Return the [X, Y] coordinate for the center point of the cell that contains the specified text.  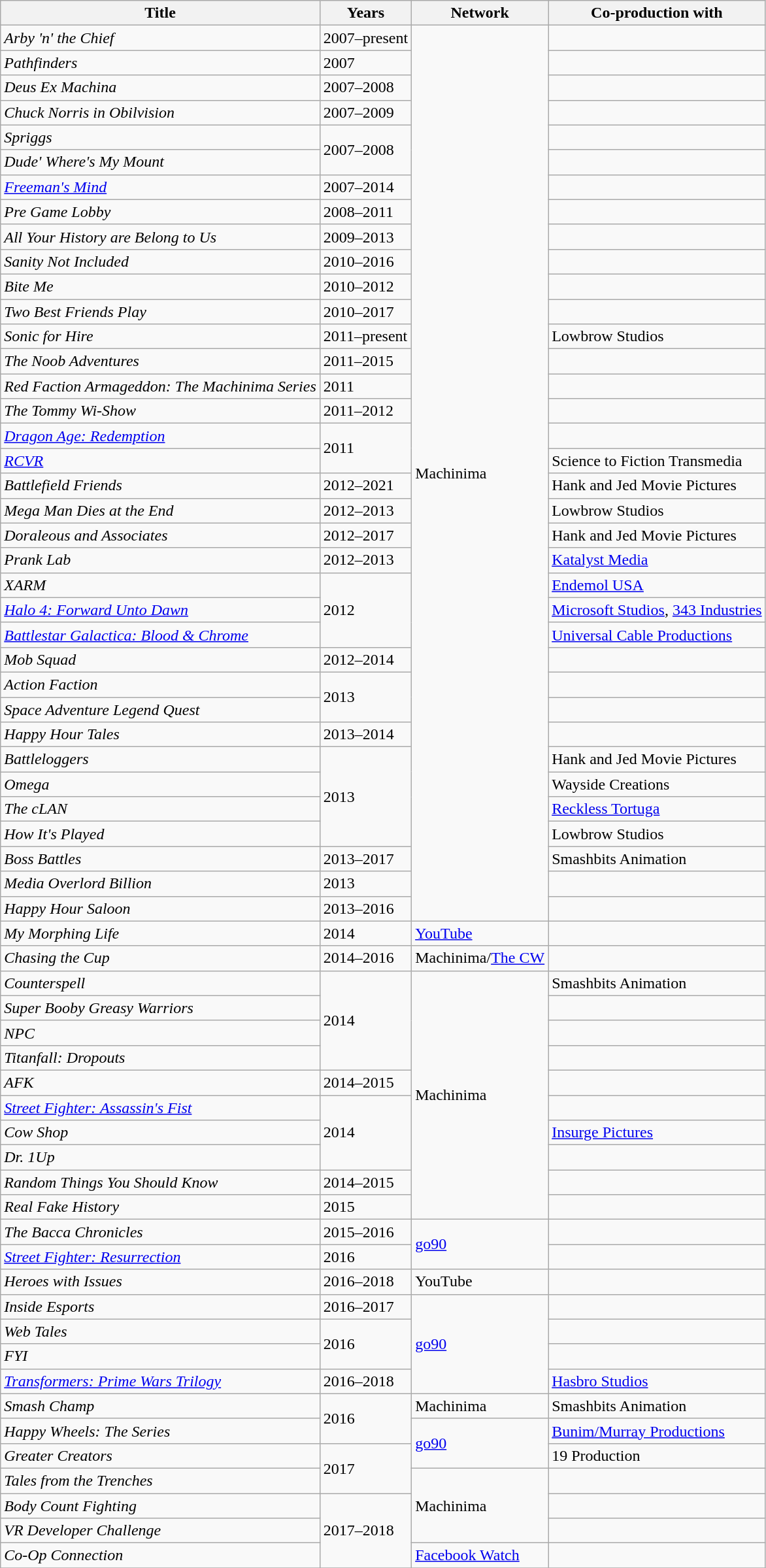
Sonic for Hire [161, 337]
Facebook Watch [480, 1556]
Titanfall: Dropouts [161, 1058]
Spriggs [161, 137]
2009–2013 [365, 237]
The cLAN [161, 809]
How It's Played [161, 834]
Sanity Not Included [161, 261]
Happy Wheels: The Series [161, 1431]
Arby 'n' the Chief [161, 38]
Bite Me [161, 286]
2007–2009 [365, 112]
All Your History are Belong to Us [161, 237]
2011–2015 [365, 361]
2013–2017 [365, 859]
2012 [365, 610]
Deus Ex Machina [161, 88]
Random Things You Should Know [161, 1182]
2011–present [365, 337]
Dr. 1Up [161, 1158]
Dragon Age: Redemption [161, 436]
The Noob Adventures [161, 361]
Chuck Norris in Obilvision [161, 112]
2010–2012 [365, 286]
2013–2016 [365, 909]
The Tommy Wi-Show [161, 411]
RCVR [161, 461]
19 Production [657, 1456]
Battlestar Galactica: Blood & Chrome [161, 635]
Katalyst Media [657, 560]
2007–present [365, 38]
2010–2016 [365, 261]
Hasbro Studios [657, 1381]
Network [480, 13]
Happy Hour Saloon [161, 909]
2016–2017 [365, 1307]
Years [365, 13]
2015 [365, 1207]
Wayside Creations [657, 784]
2014–2016 [365, 958]
Mob Squad [161, 659]
Web Tales [161, 1331]
2007–2014 [365, 187]
2011–2012 [365, 411]
Bunim/Murray Productions [657, 1431]
Smash Champ [161, 1406]
My Morphing Life [161, 933]
Omega [161, 784]
2012–2014 [365, 659]
Two Best Friends Play [161, 312]
Co-Op Connection [161, 1556]
Super Booby Greasy Warriors [161, 1008]
Counterspell [161, 983]
XARM [161, 585]
2012–2017 [365, 535]
VR Developer Challenge [161, 1531]
Happy Hour Tales [161, 735]
2013–2014 [365, 735]
Heroes with Issues [161, 1282]
2017 [365, 1468]
Space Adventure Legend Quest [161, 709]
Freeman's Mind [161, 187]
2010–2017 [365, 312]
2008–2011 [365, 212]
Battlefield Friends [161, 486]
Boss Battles [161, 859]
Action Faction [161, 684]
Red Faction Armageddon: The Machinima Series [161, 386]
Machinima/The CW [480, 958]
Dude' Where's My Mount [161, 162]
Tales from the Trenches [161, 1480]
Title [161, 13]
Street Fighter: Assassin's Fist [161, 1108]
Cow Shop [161, 1133]
FYI [161, 1356]
Co-production with [657, 13]
2012–2021 [365, 486]
Real Fake History [161, 1207]
Mega Man Dies at the End [161, 510]
NPC [161, 1033]
2007 [365, 63]
Doraleous and Associates [161, 535]
Media Overlord Billion [161, 884]
Science to Fiction Transmedia [657, 461]
Chasing the Cup [161, 958]
Pathfinders [161, 63]
Insurge Pictures [657, 1133]
Endemol USA [657, 585]
Transformers: Prime Wars Trilogy [161, 1381]
Microsoft Studios, 343 Industries [657, 610]
Street Fighter: Resurrection [161, 1257]
The Bacca Chronicles [161, 1232]
Body Count Fighting [161, 1505]
Prank Lab [161, 560]
Greater Creators [161, 1456]
2015–2016 [365, 1232]
Pre Game Lobby [161, 212]
Battleloggers [161, 759]
2017–2018 [365, 1530]
Universal Cable Productions [657, 635]
Reckless Tortuga [657, 809]
Inside Esports [161, 1307]
Halo 4: Forward Unto Dawn [161, 610]
AFK [161, 1082]
